Capture the cell that displays the provided text and extract its [X, Y] central coordinate. 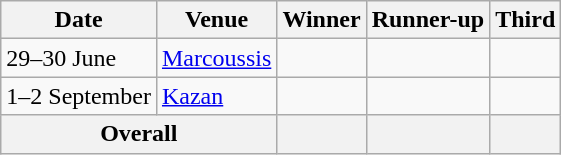
Winner [322, 20]
Overall [139, 134]
Venue [216, 20]
Third [526, 20]
Marcoussis [216, 58]
Date [79, 20]
29–30 June [79, 58]
1–2 September [79, 96]
Kazan [216, 96]
Runner-up [428, 20]
